Scan for the cell matching the given text and deliver its [x, y] coordinate at center. 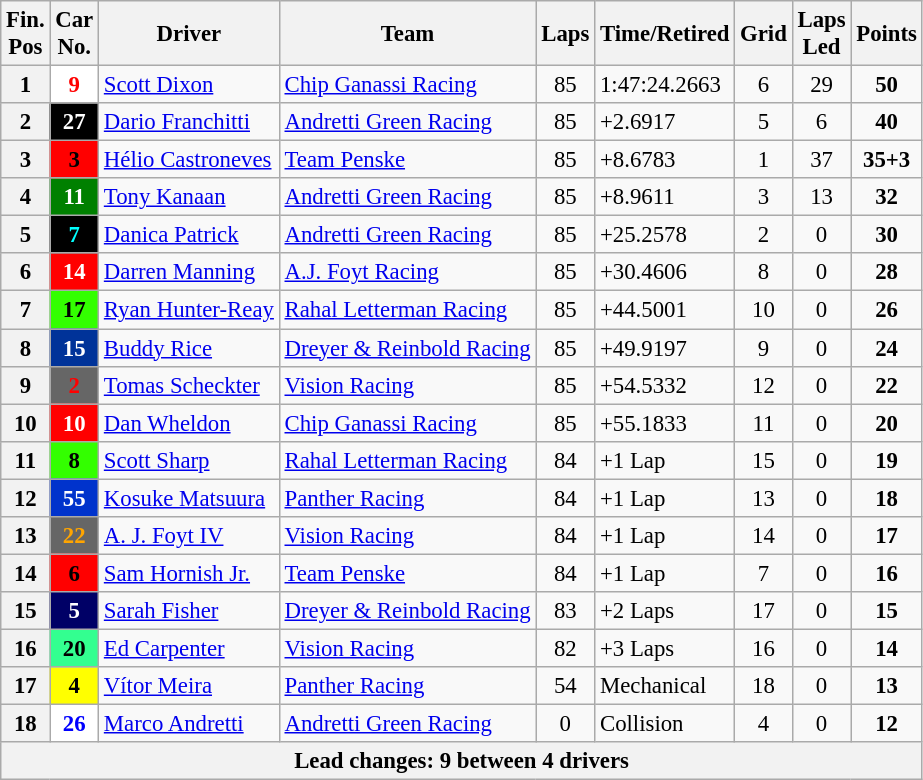
50 [886, 85]
Ryan Hunter-Reay [190, 310]
Fin.Pos [26, 34]
+54.5332 [665, 385]
Points [886, 34]
27 [74, 122]
Driver [190, 34]
1:47:24.2663 [665, 85]
Scott Sharp [190, 460]
Dario Franchitti [190, 122]
32 [886, 197]
30 [886, 235]
+8.6783 [665, 160]
+2 Laps [665, 611]
+3 Laps [665, 648]
Tomas Scheckter [190, 385]
Time/Retired [665, 34]
LapsLed [822, 34]
Marco Andretti [190, 724]
A. J. Foyt IV [190, 536]
Buddy Rice [190, 348]
Hélio Castroneves [190, 160]
+30.4606 [665, 273]
+8.9611 [665, 197]
Team [408, 34]
Mechanical [665, 686]
+2.6917 [665, 122]
Laps [566, 34]
Sarah Fisher [190, 611]
37 [822, 160]
28 [886, 273]
29 [822, 85]
Collision [665, 724]
Lead changes: 9 between 4 drivers [462, 761]
Danica Patrick [190, 235]
Tony Kanaan [190, 197]
+49.9197 [665, 348]
+55.1833 [665, 423]
35+3 [886, 160]
+25.2578 [665, 235]
54 [566, 686]
CarNo. [74, 34]
24 [886, 348]
83 [566, 611]
40 [886, 122]
Grid [764, 34]
Scott Dixon [190, 85]
Sam Hornish Jr. [190, 573]
+44.5001 [665, 310]
Ed Carpenter [190, 648]
Darren Manning [190, 273]
A.J. Foyt Racing [408, 273]
Kosuke Matsuura [190, 498]
Vítor Meira [190, 686]
55 [74, 498]
Dan Wheldon [190, 423]
19 [886, 460]
82 [566, 648]
